Search for the cell housing the specified text and yield its (X, Y) center coordinate. 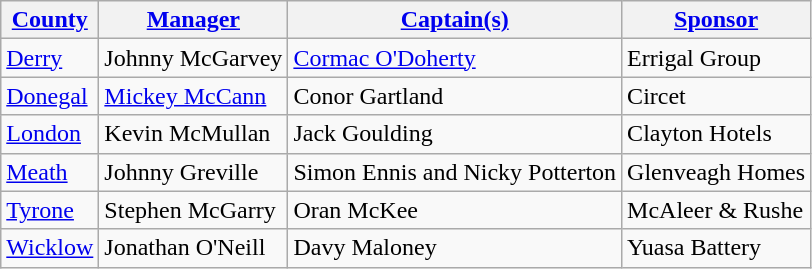
Johnny Greville (194, 172)
Mickey McCann (194, 96)
Davy Maloney (455, 248)
Cormac O'Doherty (455, 58)
Sponsor (716, 20)
Johnny McGarvey (194, 58)
Manager (194, 20)
Derry (50, 58)
McAleer & Rushe (716, 210)
Errigal Group (716, 58)
Conor Gartland (455, 96)
Stephen McGarry (194, 210)
Tyrone (50, 210)
Wicklow (50, 248)
Meath (50, 172)
Glenveagh Homes (716, 172)
Jonathan O'Neill (194, 248)
Clayton Hotels (716, 134)
Simon Ennis and Nicky Potterton (455, 172)
Oran McKee (455, 210)
Captain(s) (455, 20)
London (50, 134)
Donegal (50, 96)
Jack Goulding (455, 134)
Yuasa Battery (716, 248)
County (50, 20)
Kevin McMullan (194, 134)
Circet (716, 96)
